Capture the cell that displays the provided text and extract its [X, Y] central coordinate. 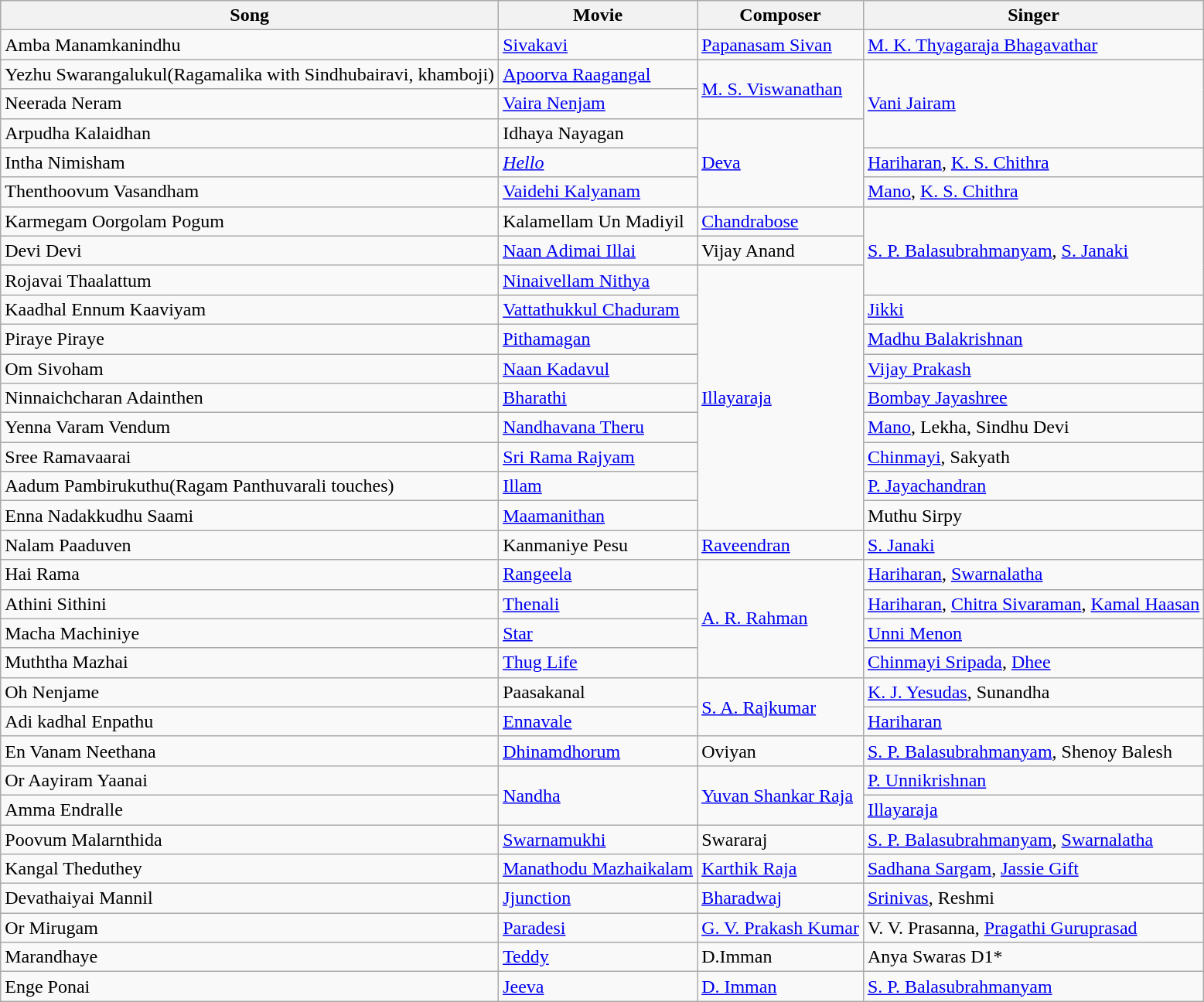
Hai Rama [250, 574]
Yuvan Shankar Raja [781, 795]
Paradesi [599, 928]
Movie [599, 15]
S. P. Balasubrahmanyam, Shenoy Balesh [1033, 751]
Paasakanal [599, 692]
V. V. Prasanna, Pragathi Guruprasad [1033, 928]
Arpudha Kalaidhan [250, 133]
Chinmayi Sripada, Dhee [1033, 663]
Deva [781, 162]
Kangal Theduthey [250, 869]
D. Imman [781, 987]
Thenali [599, 604]
Dhinamdhorum [599, 751]
Manathodu Mazhaikalam [599, 869]
Thug Life [599, 663]
Song [250, 15]
Sree Ramavaarai [250, 457]
Neerada Neram [250, 104]
M. K. Thyagaraja Bhagavathar [1033, 45]
Nandha [599, 795]
S. P. Balasubrahmanyam, S. Janaki [1033, 250]
Oh Nenjame [250, 692]
Muthu Sirpy [1033, 516]
Amba Manamkanindhu [250, 45]
Ninnaichcharan Adainthen [250, 398]
Kalamellam Un Madiyil [599, 221]
Pithamagan [599, 339]
Hariharan, K. S. Chithra [1033, 162]
Poovum Malarnthida [250, 839]
Muththa Mazhai [250, 663]
Sadhana Sargam, Jassie Gift [1033, 869]
Sri Rama Rajyam [599, 457]
Hello [599, 162]
S. Janaki [1033, 545]
D.Imman [781, 957]
Naan Kadavul [599, 369]
Ninaivellam Nithya [599, 280]
Enge Ponai [250, 987]
Srinivas, Reshmi [1033, 898]
Bharathi [599, 398]
Vijay Anand [781, 250]
Or Mirugam [250, 928]
Thenthoovum Vasandham [250, 192]
Devathaiyai Mannil [250, 898]
Karmegam Oorgolam Pogum [250, 221]
Vaira Nenjam [599, 104]
Star [599, 633]
Chandrabose [781, 221]
Bombay Jayashree [1033, 398]
Bharadwaj [781, 898]
Vattathukkul Chaduram [599, 309]
Amma Endralle [250, 809]
Athini Sithini [250, 604]
Swarnamukhi [599, 839]
Apoorva Raagangal [599, 74]
Ennavale [599, 721]
Illam [599, 486]
Composer [781, 15]
Enna Nadakkudhu Saami [250, 516]
Hariharan, Swarnalatha [1033, 574]
Om Sivoham [250, 369]
Raveendran [781, 545]
Sivakavi [599, 45]
Papanasam Sivan [781, 45]
Maamanithan [599, 516]
Rangeela [599, 574]
P. Unnikrishnan [1033, 780]
Jjunction [599, 898]
Jeeva [599, 987]
Vaidehi Kalyanam [599, 192]
Vijay Prakash [1033, 369]
Piraye Piraye [250, 339]
Rojavai Thaalattum [250, 280]
Yezhu Swarangalukul(Ragamalika with Sindhubairavi, khamboji) [250, 74]
Karthik Raja [781, 869]
K. J. Yesudas, Sunandha [1033, 692]
Yenna Varam Vendum [250, 428]
Chinmayi, Sakyath [1033, 457]
Mano, K. S. Chithra [1033, 192]
Madhu Balakrishnan [1033, 339]
Hariharan, Chitra Sivaraman, Kamal Haasan [1033, 604]
Unni Menon [1033, 633]
Jikki [1033, 309]
Nalam Paaduven [250, 545]
Aadum Pambirukuthu(Ragam Panthuvarali touches) [250, 486]
S. P. Balasubrahmanyam [1033, 987]
En Vanam Neethana [250, 751]
Adi kadhal Enpathu [250, 721]
Kaadhal Ennum Kaaviyam [250, 309]
Singer [1033, 15]
G. V. Prakash Kumar [781, 928]
S. A. Rajkumar [781, 707]
Macha Machiniye [250, 633]
P. Jayachandran [1033, 486]
Intha Nimisham [250, 162]
S. P. Balasubrahmanyam, Swarnalatha [1033, 839]
Idhaya Nayagan [599, 133]
Nandhavana Theru [599, 428]
Kanmaniye Pesu [599, 545]
Oviyan [781, 751]
Mano, Lekha, Sindhu Devi [1033, 428]
Naan Adimai Illai [599, 250]
Hariharan [1033, 721]
Or Aayiram Yaanai [250, 780]
Vani Jairam [1033, 104]
Devi Devi [250, 250]
Teddy [599, 957]
Anya Swaras D1* [1033, 957]
A. R. Rahman [781, 619]
Swararaj [781, 839]
M. S. Viswanathan [781, 89]
Marandhaye [250, 957]
